Return (x, y) of the center of cell containing provided text 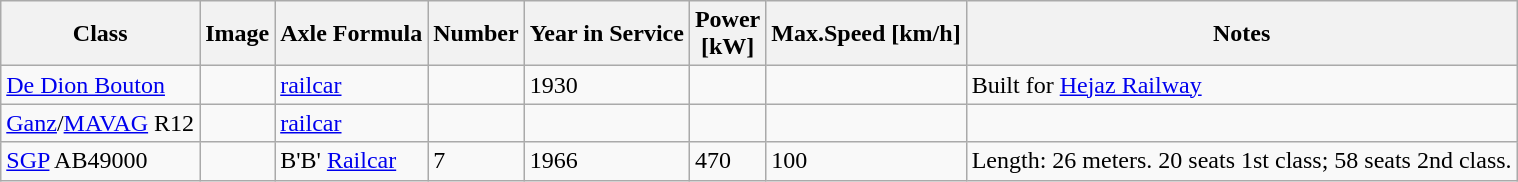
Image (238, 34)
Year in Service (606, 34)
De Dion Bouton (100, 85)
Class (100, 34)
1966 (606, 161)
100 (866, 161)
Notes (1242, 34)
Power[kW] (727, 34)
SGP AB49000 (100, 161)
Axle Formula (352, 34)
B'B' Railcar (352, 161)
Number (476, 34)
470 (727, 161)
1930 (606, 85)
Ganz/MAVAG R12 (100, 123)
Length: 26 meters. 20 seats 1st class; 58 seats 2nd class. (1242, 161)
Max.Speed [km/h] (866, 34)
Built for Hejaz Railway (1242, 85)
7 (476, 161)
